Provide the [X, Y] coordinate of the cell's center where the given text is located.  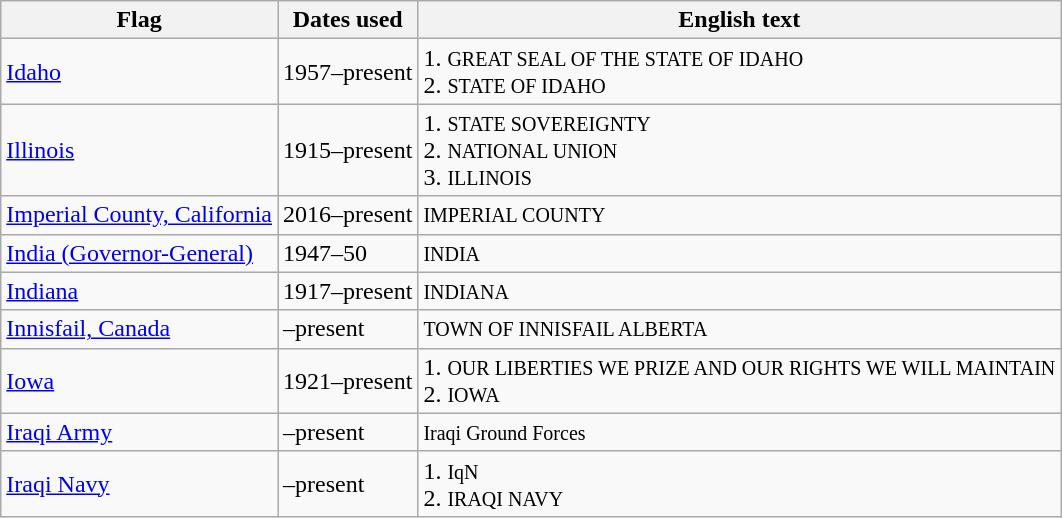
TOWN OF INNISFAIL ALBERTA [740, 329]
1947–50 [348, 253]
1. OUR LIBERTIES WE PRIZE AND OUR RIGHTS WE WILL MAINTAIN2. IOWA [740, 380]
1915–present [348, 150]
Indiana [140, 291]
Iowa [140, 380]
1921–present [348, 380]
1. STATE SOVEREIGNTY2. NATIONAL UNION3. ILLINOIS [740, 150]
Imperial County, California [140, 215]
2016–present [348, 215]
INDIANA [740, 291]
INDIA [740, 253]
Idaho [140, 72]
Flag [140, 20]
IMPERIAL COUNTY [740, 215]
Dates used [348, 20]
1. IqN2. IRAQI NAVY [740, 484]
English text [740, 20]
Innisfail, Canada [140, 329]
1. GREAT SEAL OF THE STATE OF IDAHO2. STATE OF IDAHO [740, 72]
1917–present [348, 291]
Illinois [140, 150]
Iraqi Navy [140, 484]
Iraqi Ground Forces [740, 432]
1957–present [348, 72]
Iraqi Army [140, 432]
India (Governor-General) [140, 253]
